Pinpoint the cell where the given text exists, returning its [X, Y] midpoint coordinate. 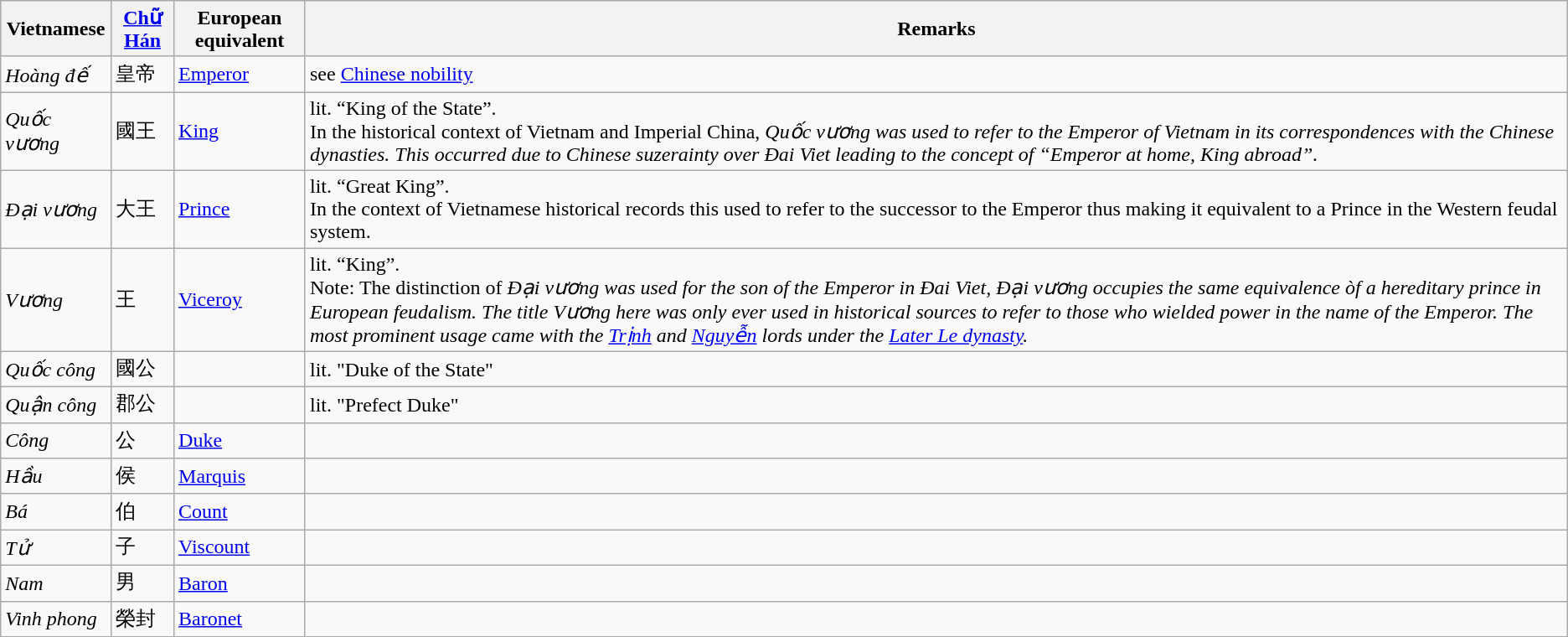
男 [142, 583]
王 [142, 300]
榮封 [142, 619]
Baron [240, 583]
Viceroy [240, 300]
Bá [56, 511]
Chữ Hán [142, 28]
伯 [142, 511]
Quận công [56, 406]
Emperor [240, 74]
see Chinese nobility [936, 74]
Vietnamese [56, 28]
Vương [56, 300]
Hoàng đế [56, 74]
Baronet [240, 619]
lit. "Prefect Duke" [936, 406]
Marquis [240, 476]
Count [240, 511]
子 [142, 548]
Remarks [936, 28]
Prince [240, 209]
Vinh phong [56, 619]
Nam [56, 583]
公 [142, 441]
King [240, 132]
lit. "Duke of the State" [936, 369]
European equivalent [240, 28]
皇帝 [142, 74]
Hầu [56, 476]
侯 [142, 476]
國王 [142, 132]
Viscount [240, 548]
Quốc công [56, 369]
大王 [142, 209]
國公 [142, 369]
Duke [240, 441]
Công [56, 441]
Quốc vương [56, 132]
Tử [56, 548]
郡公 [142, 406]
Đại vương [56, 209]
